Return the (x, y) coordinate for the center point of the cell that contains the specified text.  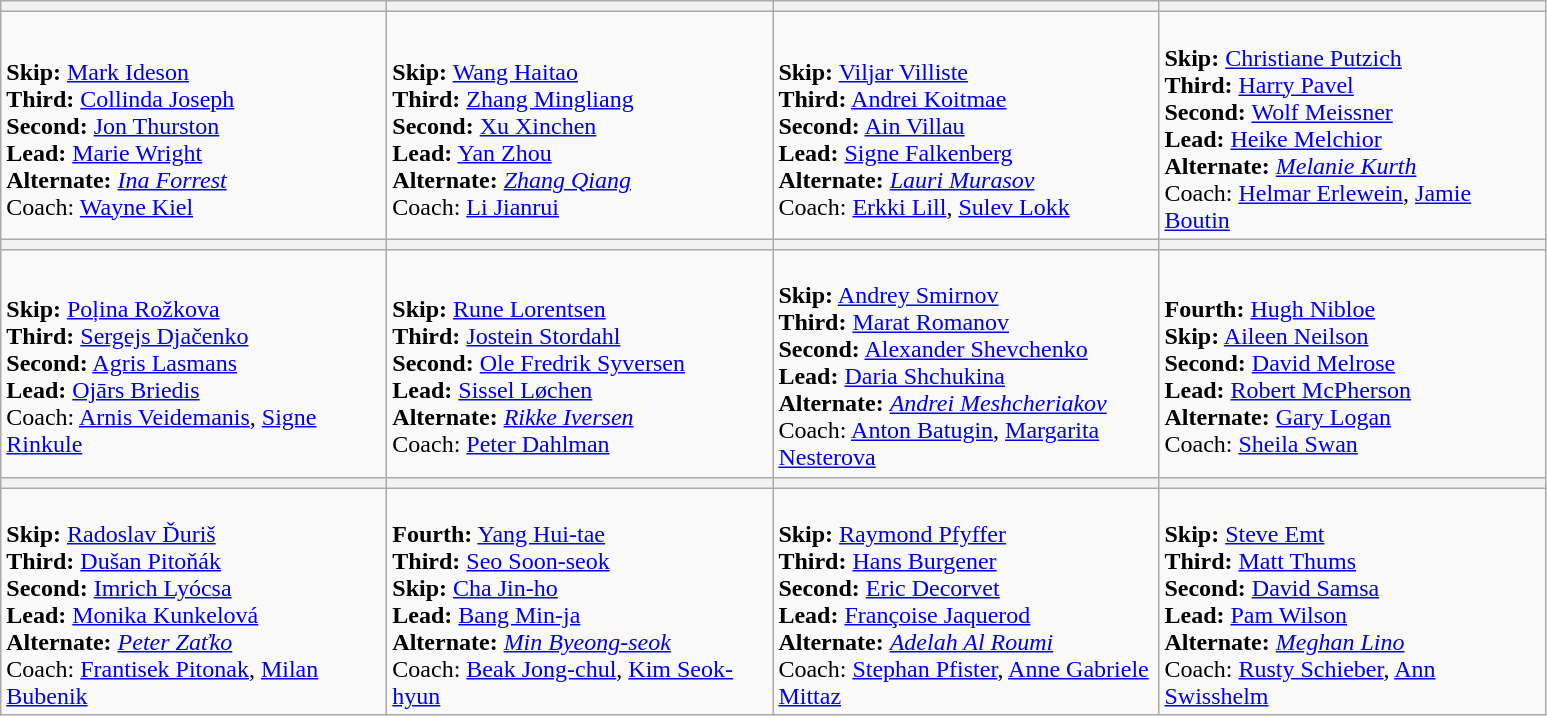
Fourth: Hugh Nibloe Skip: Aileen Neilson Second: David Melrose Lead: Robert McPherson Alternate: Gary Logan Coach: Sheila Swan (1352, 364)
Skip: Poļina Rožkova Third: Sergejs Djačenko Second: Agris Lasmans Lead: Ojārs Briedis Coach: Arnis Veidemanis, Signe Rinkule (194, 364)
Skip: Radoslav Ďuriš Third: Dušan Pitoňák Second: Imrich Lyócsa Lead: Monika Kunkelová Alternate: Peter Zaťko Coach: Frantisek Pitonak, Milan Bubenik (194, 602)
Skip: Steve Emt Third: Matt Thums Second: David Samsa Lead: Pam Wilson Alternate: Meghan Lino Coach: Rusty Schieber, Ann Swisshelm (1352, 602)
Skip: Mark Ideson Third: Collinda Joseph Second: Jon Thurston Lead: Marie Wright Alternate: Ina Forrest Coach: Wayne Kiel (194, 126)
Skip: Rune Lorentsen Third: Jostein Stordahl Second: Ole Fredrik Syversen Lead: Sissel Løchen Alternate: Rikke Iversen Coach: Peter Dahlman (580, 364)
Skip: Wang Haitao Third: Zhang Mingliang Second: Xu Xinchen Lead: Yan Zhou Alternate: Zhang Qiang Coach: Li Jianrui (580, 126)
Skip: Viljar Villiste Third: Andrei Koitmae Second: Ain Villau Lead: Signe Falkenberg Alternate: Lauri Murasov Coach: Erkki Lill, Sulev Lokk (966, 126)
Fourth: Yang Hui-tae Third: Seo Soon-seok Skip: Cha Jin-ho Lead: Bang Min-ja Alternate: Min Byeong-seok Coach: Beak Jong-chul, Kim Seok-hyun (580, 602)
Skip: Christiane Putzich Third: Harry Pavel Second: Wolf Meissner Lead: Heike Melchior Alternate: Melanie Kurth Coach: Helmar Erlewein, Jamie Boutin (1352, 126)
